For the text-containing cell, return its midpoint in [X, Y] coordinate format. 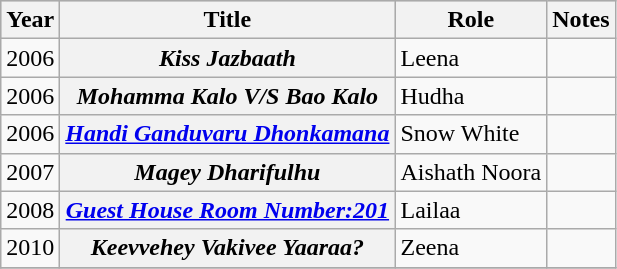
Leena [471, 58]
2007 [30, 172]
Title [228, 20]
Kiss Jazbaath [228, 58]
Notes [581, 20]
Mohamma Kalo V/S Bao Kalo [228, 96]
Year [30, 20]
Magey Dharifulhu [228, 172]
Aishath Noora [471, 172]
Handi Ganduvaru Dhonkamana [228, 134]
Keevvehey Vakivee Yaaraa? [228, 248]
Zeena [471, 248]
Snow White [471, 134]
2008 [30, 210]
2010 [30, 248]
Hudha [471, 96]
Guest House Room Number:201 [228, 210]
Role [471, 20]
Lailaa [471, 210]
